Return (x, y) of the center of cell containing provided text 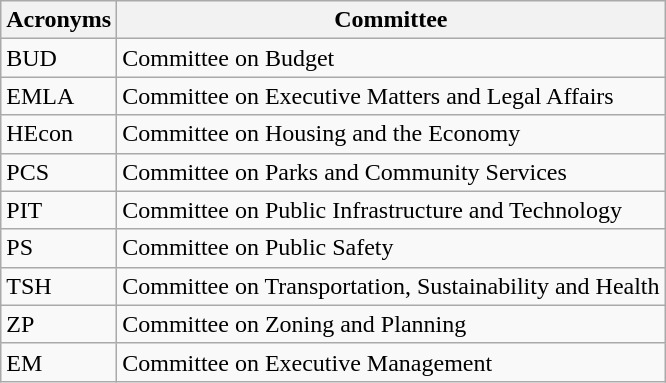
EMLA (59, 96)
Acronyms (59, 20)
BUD (59, 58)
Committee on Public Infrastructure and Technology (391, 210)
Committee on Budget (391, 58)
Committee on Transportation, Sustainability and Health (391, 286)
Committee on Public Safety (391, 248)
Committee on Zoning and Planning (391, 324)
EM (59, 362)
Committee on Parks and Community Services (391, 172)
Committee on Housing and the Economy (391, 134)
TSH (59, 286)
PIT (59, 210)
ZP (59, 324)
PCS (59, 172)
HEcon (59, 134)
Committee on Executive Management (391, 362)
PS (59, 248)
Committee on Executive Matters and Legal Affairs (391, 96)
Committee (391, 20)
